Search for the cell housing the specified text and yield its (X, Y) center coordinate. 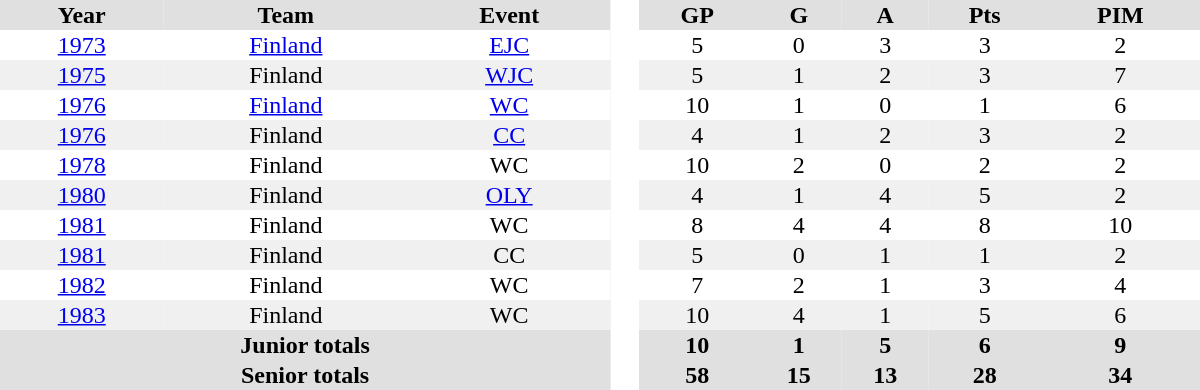
9 (1120, 345)
Junior totals (305, 345)
1982 (82, 285)
PIM (1120, 15)
WJC (509, 75)
Pts (985, 15)
A (886, 15)
Year (82, 15)
58 (697, 375)
28 (985, 375)
15 (798, 375)
1973 (82, 45)
OLY (509, 195)
34 (1120, 375)
GP (697, 15)
1978 (82, 165)
1975 (82, 75)
EJC (509, 45)
13 (886, 375)
Senior totals (305, 375)
G (798, 15)
Event (509, 15)
1980 (82, 195)
Team (286, 15)
1983 (82, 315)
